Output the [X, Y] coordinate of the center of the cell containing the given text.  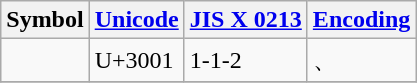
、 [361, 60]
Symbol [45, 20]
Encoding [361, 20]
1-1-2 [246, 60]
JIS X 0213 [246, 20]
Unicode [136, 20]
U+3001 [136, 60]
